Extract the [X, Y] coordinate from the center of the cell holding the provided text.  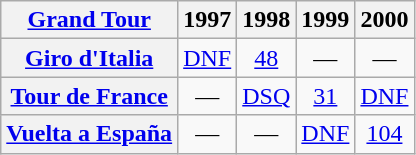
DSQ [266, 96]
Vuelta a España [90, 134]
1997 [208, 20]
31 [326, 96]
48 [266, 58]
2000 [384, 20]
1999 [326, 20]
Tour de France [90, 96]
104 [384, 134]
Giro d'Italia [90, 58]
1998 [266, 20]
Grand Tour [90, 20]
